Extract the (X, Y) coordinate from the center of the cell holding the provided text.  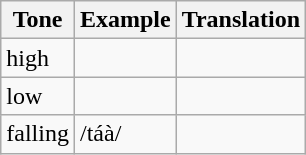
Tone (38, 20)
Translation (240, 20)
/táà/ (125, 134)
Example (125, 20)
high (38, 58)
low (38, 96)
falling (38, 134)
